Scan for the cell matching the given text and deliver its (X, Y) coordinate at center. 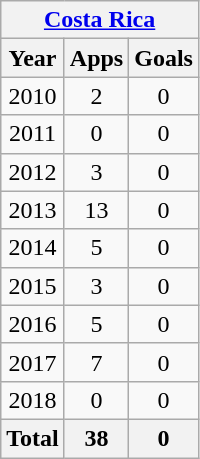
Costa Rica (100, 20)
2011 (33, 134)
38 (96, 438)
Total (33, 438)
2015 (33, 286)
2018 (33, 400)
Apps (96, 58)
2012 (33, 172)
2016 (33, 324)
2014 (33, 248)
2010 (33, 96)
2017 (33, 362)
2013 (33, 210)
7 (96, 362)
13 (96, 210)
2 (96, 96)
Goals (164, 58)
Year (33, 58)
